From the cell containing the given text, extract its center point as (x, y) coordinate. 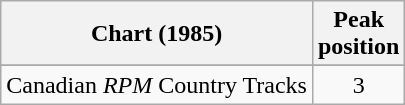
3 (358, 85)
Canadian RPM Country Tracks (157, 85)
Chart (1985) (157, 34)
Peakposition (358, 34)
